For the text-containing cell, return its midpoint in [X, Y] coordinate format. 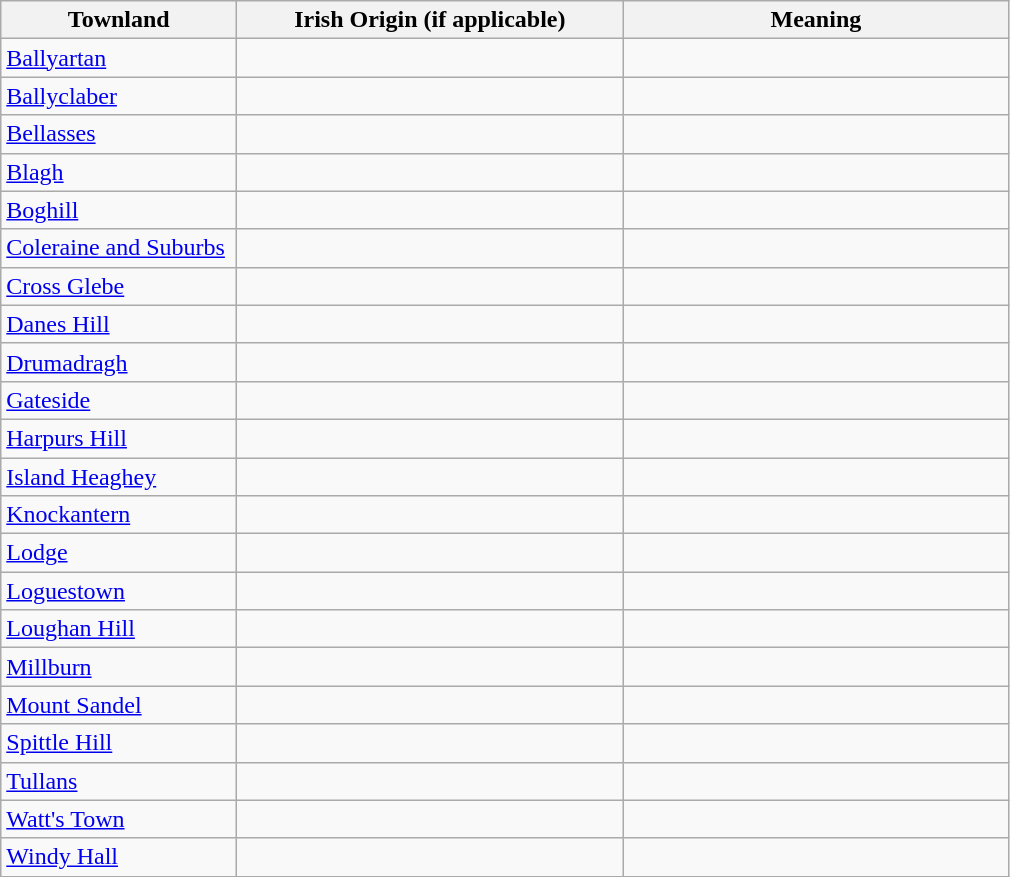
Watt's Town [119, 819]
Ballyartan [119, 58]
Meaning [816, 20]
Knockantern [119, 515]
Mount Sandel [119, 705]
Lodge [119, 553]
Danes Hill [119, 324]
Loughan Hill [119, 629]
Cross Glebe [119, 286]
Windy Hall [119, 857]
Drumadragh [119, 362]
Island Heaghey [119, 477]
Boghill [119, 210]
Spittle Hill [119, 743]
Millburn [119, 667]
Loguestown [119, 591]
Ballyclaber [119, 96]
Tullans [119, 781]
Harpurs Hill [119, 438]
Blagh [119, 172]
Townland [119, 20]
Gateside [119, 400]
Bellasses [119, 134]
Coleraine and Suburbs [119, 248]
Irish Origin (if applicable) [430, 20]
